Extract the (x, y) coordinate from the center of the cell holding the provided text.  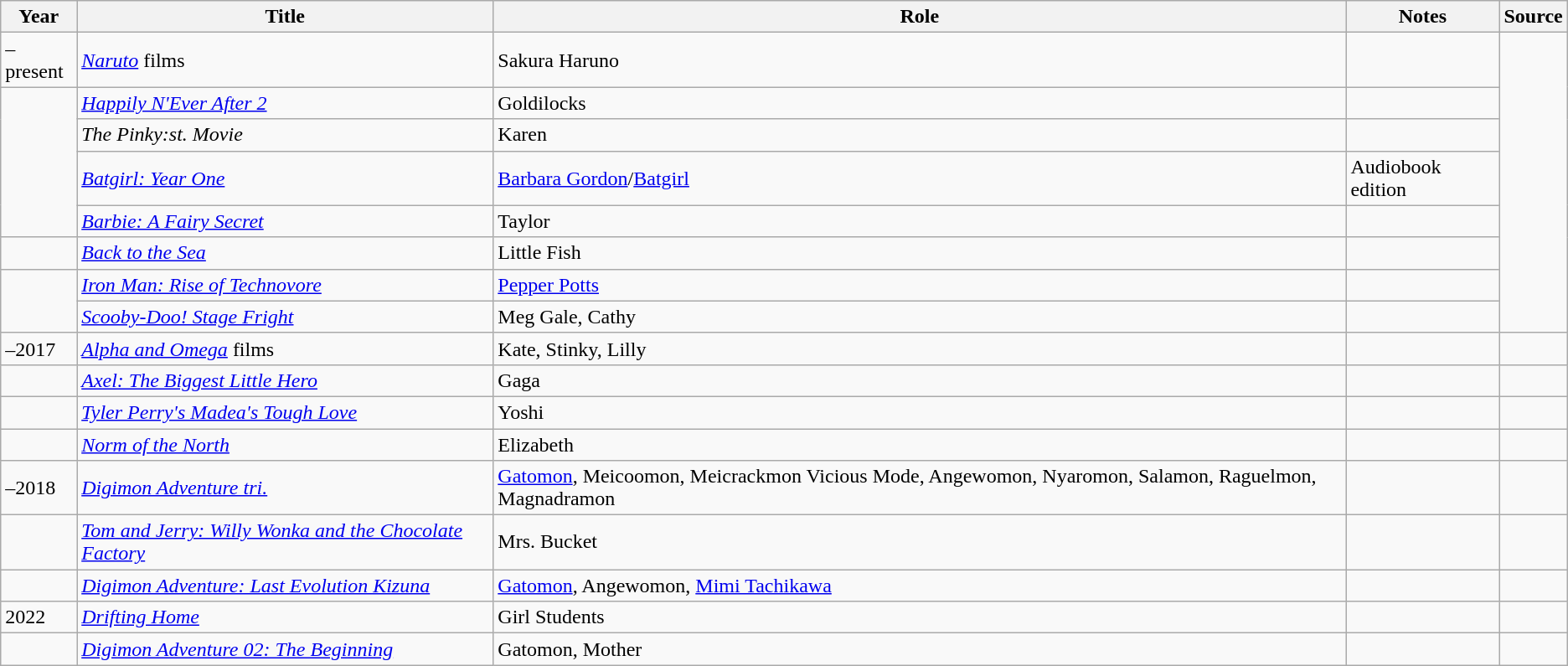
Role (920, 17)
Audiobook edition (1422, 178)
Naruto films (285, 60)
Gatomon, Meicoomon, Meicrackmon Vicious Mode, Angewomon, Nyaromon, Salamon, Raguelmon, Magnadramon (920, 488)
Gaga (920, 380)
Gatomon, Angewomon, Mimi Tachikawa (920, 586)
Sakura Haruno (920, 60)
Back to the Sea (285, 253)
2022 (39, 617)
Girl Students (920, 617)
Tom and Jerry: Willy Wonka and the Chocolate Factory (285, 543)
Digimon Adventure: Last Evolution Kizuna (285, 586)
Meg Gale, Cathy (920, 317)
Mrs. Bucket (920, 543)
Notes (1422, 17)
Kate, Stinky, Lilly (920, 348)
Digimon Adventure 02: The Beginning (285, 649)
Happily N'Ever After 2 (285, 103)
The Pinky:st. Movie (285, 135)
Batgirl: Year One (285, 178)
Title (285, 17)
Little Fish (920, 253)
Pepper Potts (920, 285)
Iron Man: Rise of Technovore (285, 285)
Alpha and Omega films (285, 348)
Norm of the North (285, 445)
Scooby-Doo! Stage Fright (285, 317)
Yoshi (920, 412)
Elizabeth (920, 445)
Barbie: A Fairy Secret (285, 221)
Year (39, 17)
Gatomon, Mother (920, 649)
–present (39, 60)
Taylor (920, 221)
Goldilocks (920, 103)
Drifting Home (285, 617)
Barbara Gordon/Batgirl (920, 178)
–2017 (39, 348)
–2018 (39, 488)
Tyler Perry's Madea's Tough Love (285, 412)
Axel: The Biggest Little Hero (285, 380)
Karen (920, 135)
Source (1533, 17)
Digimon Adventure tri. (285, 488)
